Return the (x, y) coordinate for the center point of the cell that contains the specified text.  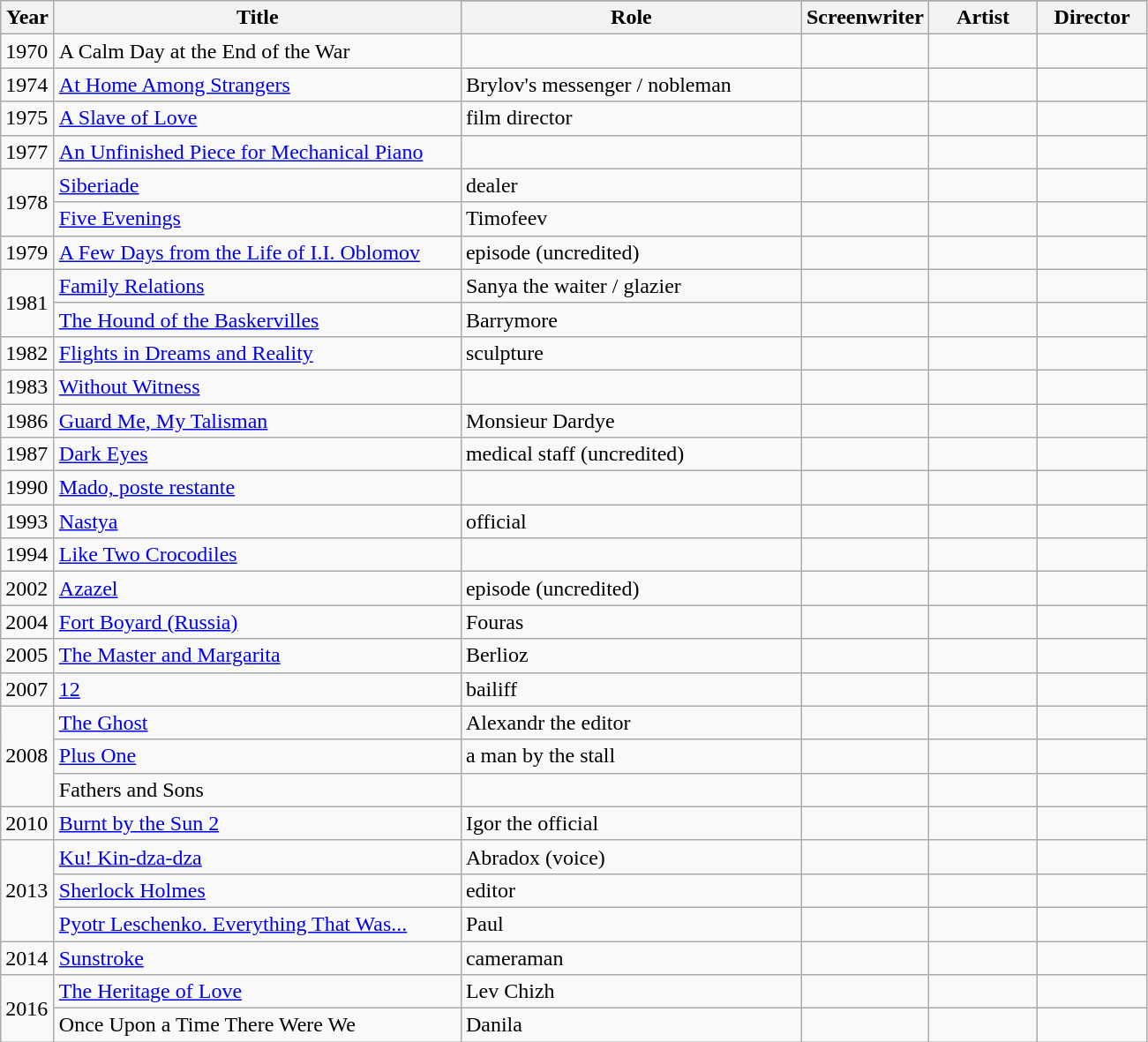
Fort Boyard (Russia) (258, 622)
Dark Eyes (258, 454)
dealer (631, 185)
Monsieur Dardye (631, 421)
2005 (28, 656)
1981 (28, 303)
1979 (28, 252)
2002 (28, 588)
Nastya (258, 521)
cameraman (631, 957)
1974 (28, 85)
Role (631, 18)
Once Upon a Time There Were We (258, 1025)
Lev Chizh (631, 992)
Paul (631, 924)
2013 (28, 890)
Danila (631, 1025)
1994 (28, 555)
film director (631, 118)
1975 (28, 118)
medical staff (uncredited) (631, 454)
1983 (28, 386)
Siberiade (258, 185)
sculpture (631, 353)
An Unfinished Piece for Mechanical Piano (258, 152)
The Hound of the Baskervilles (258, 319)
At Home Among Strangers (258, 85)
Timofeev (631, 219)
Five Evenings (258, 219)
Azazel (258, 588)
A Slave of Love (258, 118)
Sanya the waiter / glazier (631, 286)
Artist (983, 18)
Mado, poste restante (258, 488)
1970 (28, 51)
Fouras (631, 622)
editor (631, 890)
Pyotr Leschenko. Everything That Was... (258, 924)
The Heritage of Love (258, 992)
Burnt by the Sun 2 (258, 823)
2016 (28, 1008)
2014 (28, 957)
Director (1092, 18)
Fathers and Sons (258, 790)
Screenwriter (865, 18)
1982 (28, 353)
A Calm Day at the End of the War (258, 51)
a man by the stall (631, 756)
The Master and Margarita (258, 656)
Sunstroke (258, 957)
1986 (28, 421)
2004 (28, 622)
Flights in Dreams and Reality (258, 353)
Like Two Crocodiles (258, 555)
Ku! Kin-dza-dza (258, 857)
1990 (28, 488)
2007 (28, 689)
12 (258, 689)
Title (258, 18)
Year (28, 18)
Sherlock Holmes (258, 890)
2008 (28, 756)
official (631, 521)
Without Witness (258, 386)
1978 (28, 202)
1993 (28, 521)
1977 (28, 152)
Brylov's messenger / nobleman (631, 85)
Barrymore (631, 319)
Plus One (258, 756)
Family Relations (258, 286)
A Few Days from the Life of I.I. Oblomov (258, 252)
Alexandr the editor (631, 723)
2010 (28, 823)
Abradox (voice) (631, 857)
Berlioz (631, 656)
1987 (28, 454)
Guard Me, My Talisman (258, 421)
The Ghost (258, 723)
Igor the official (631, 823)
bailiff (631, 689)
